Capture the cell that displays the provided text and extract its (x, y) central coordinate. 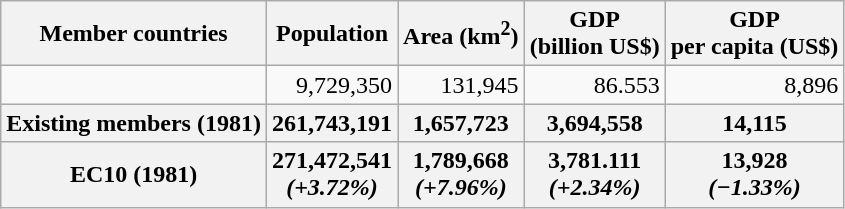
Existing members (1981) (134, 123)
131,945 (462, 85)
3,781.111 (+2.34%) (594, 174)
261,743,191 (332, 123)
1,657,723 (462, 123)
13,928 (−1.33%) (754, 174)
271,472,541 (+3.72%) (332, 174)
1,789,668 (+7.96%) (462, 174)
86.553 (594, 85)
Member countries (134, 34)
8,896 (754, 85)
3,694,558 (594, 123)
9,729,350 (332, 85)
Population (332, 34)
EC10 (1981) (134, 174)
14,115 (754, 123)
Area (km2) (462, 34)
GDP per capita (US$) (754, 34)
GDP (billion US$) (594, 34)
